Return the [X, Y] coordinate for the center point of the cell that contains the specified text.  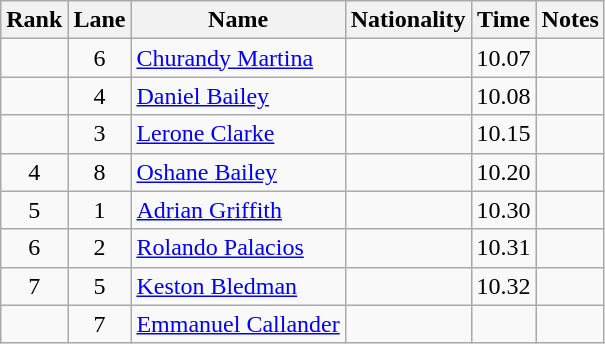
Rolando Palacios [238, 248]
Keston Bledman [238, 286]
2 [100, 248]
Lerone Clarke [238, 134]
Adrian Griffith [238, 210]
10.30 [504, 210]
10.08 [504, 96]
1 [100, 210]
Churandy Martina [238, 58]
Daniel Bailey [238, 96]
10.15 [504, 134]
10.32 [504, 286]
Emmanuel Callander [238, 324]
Oshane Bailey [238, 172]
Rank [34, 20]
10.31 [504, 248]
Lane [100, 20]
Nationality [408, 20]
3 [100, 134]
Notes [570, 20]
10.20 [504, 172]
10.07 [504, 58]
Time [504, 20]
Name [238, 20]
8 [100, 172]
